Find where the given text appears and provide that cell's center as (x, y) coordinate. 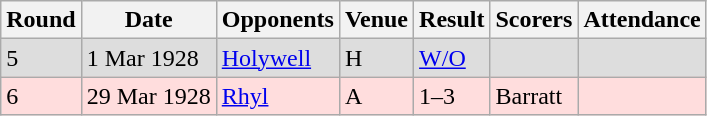
29 Mar 1928 (148, 96)
H (376, 58)
Venue (376, 20)
W/O (452, 58)
Date (148, 20)
Result (452, 20)
6 (41, 96)
Rhyl (278, 96)
1 Mar 1928 (148, 58)
Attendance (642, 20)
Round (41, 20)
Opponents (278, 20)
Barratt (534, 96)
A (376, 96)
1–3 (452, 96)
Holywell (278, 58)
5 (41, 58)
Scorers (534, 20)
